Identify which cell holds the provided text, then report its [X, Y] central coordinate. 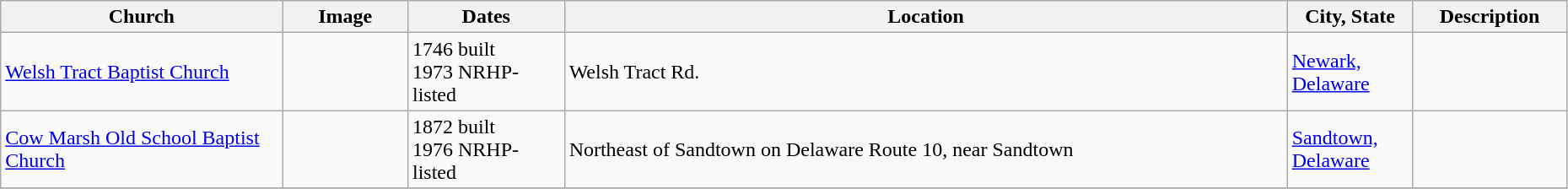
Cow Marsh Old School Baptist Church [142, 149]
Newark, Delaware [1350, 72]
Church [142, 17]
Description [1490, 17]
Dates [486, 17]
Sandtown, Delaware [1350, 149]
1746 built1973 NRHP-listed [486, 72]
City, State [1350, 17]
Northeast of Sandtown on Delaware Route 10, near Sandtown [926, 149]
1872 built1976 NRHP-listed [486, 149]
Location [926, 17]
Image [346, 17]
Welsh Tract Rd. [926, 72]
Welsh Tract Baptist Church [142, 72]
